Pinpoint the cell where the given text exists, returning its (X, Y) midpoint coordinate. 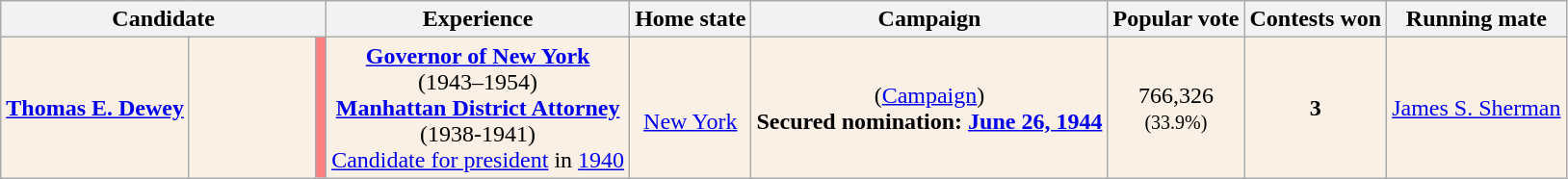
Contests won (1316, 19)
James S. Sherman (1477, 108)
New York (691, 108)
Experience (478, 19)
Popular vote (1176, 19)
Thomas E. Dewey (95, 108)
766,326(33.9%) (1176, 108)
Campaign (929, 19)
Governor of New York(1943–1954)Manhattan District Attorney(1938-1941)Candidate for president in 1940 (478, 108)
Candidate (164, 19)
(Campaign)Secured nomination: June 26, 1944 (929, 108)
Home state (691, 19)
3 (1316, 108)
Running mate (1477, 19)
